For the text-containing cell, return its midpoint in [x, y] coordinate format. 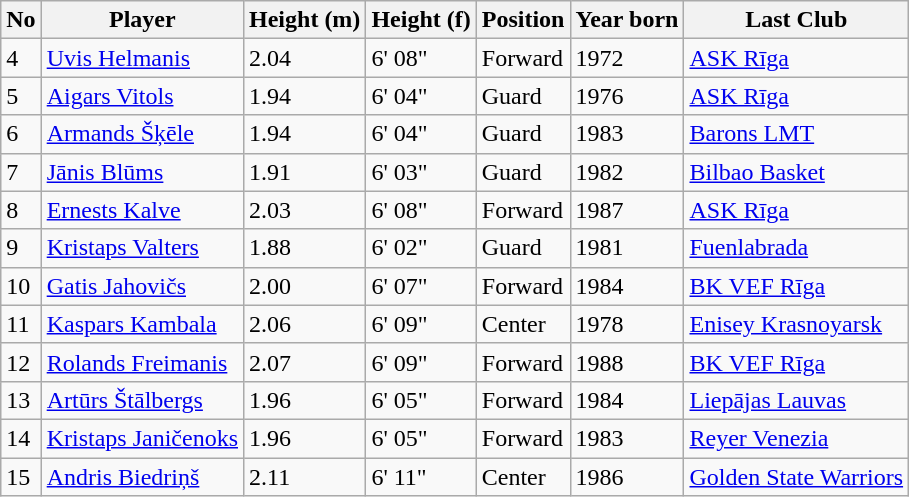
2.04 [305, 58]
Player [142, 20]
1982 [627, 172]
2.00 [305, 286]
6 [21, 134]
2.07 [305, 362]
Ernests Kalve [142, 210]
Andris Biedriņš [142, 477]
1987 [627, 210]
Gatis Jahovičs [142, 286]
Enisey Krasnoyarsk [796, 324]
Fuenlabrada [796, 248]
Kristaps Valters [142, 248]
1988 [627, 362]
1986 [627, 477]
Year born [627, 20]
Golden State Warriors [796, 477]
Reyer Venezia [796, 438]
Aigars Vitols [142, 96]
6' 07" [421, 286]
2.11 [305, 477]
9 [21, 248]
Height (f) [421, 20]
No [21, 20]
14 [21, 438]
1.88 [305, 248]
1972 [627, 58]
15 [21, 477]
Last Club [796, 20]
4 [21, 58]
1981 [627, 248]
1976 [627, 96]
1.91 [305, 172]
11 [21, 324]
2.06 [305, 324]
8 [21, 210]
Bilbao Basket [796, 172]
12 [21, 362]
Artūrs Štālbergs [142, 400]
2.03 [305, 210]
Position [523, 20]
Jānis Blūms [142, 172]
6' 02" [421, 248]
Rolands Freimanis [142, 362]
Liepājas Lauvas [796, 400]
Uvis Helmanis [142, 58]
Kristaps Janičenoks [142, 438]
5 [21, 96]
Kaspars Kambala [142, 324]
13 [21, 400]
6' 11" [421, 477]
10 [21, 286]
Barons LMT [796, 134]
7 [21, 172]
1978 [627, 324]
6' 03" [421, 172]
Armands Šķēle [142, 134]
Height (m) [305, 20]
